Return [x, y] of the center of cell containing provided text 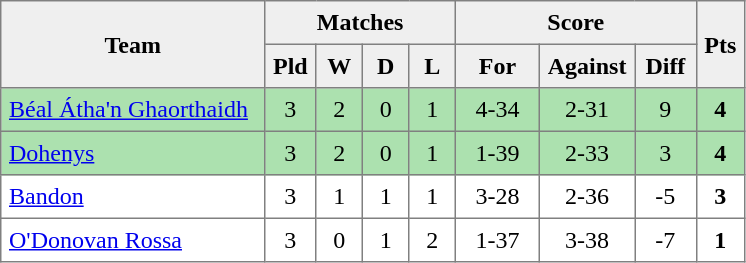
D [385, 66]
Béal Átha'n Ghaorthaidh [133, 110]
W [339, 66]
Team [133, 44]
L [432, 66]
9 [666, 110]
2-31 [586, 110]
1-39 [497, 153]
4-34 [497, 110]
2-33 [586, 153]
Pts [720, 44]
3-38 [586, 240]
1-37 [497, 240]
Against [586, 66]
Dohenys [133, 153]
Pld [290, 66]
2-36 [586, 197]
3-28 [497, 197]
O'Donovan Rossa [133, 240]
Score [576, 23]
Diff [666, 66]
For [497, 66]
-5 [666, 197]
-7 [666, 240]
Matches [360, 23]
Bandon [133, 197]
